Return the [X, Y] coordinate for the center point of the cell that contains the specified text.  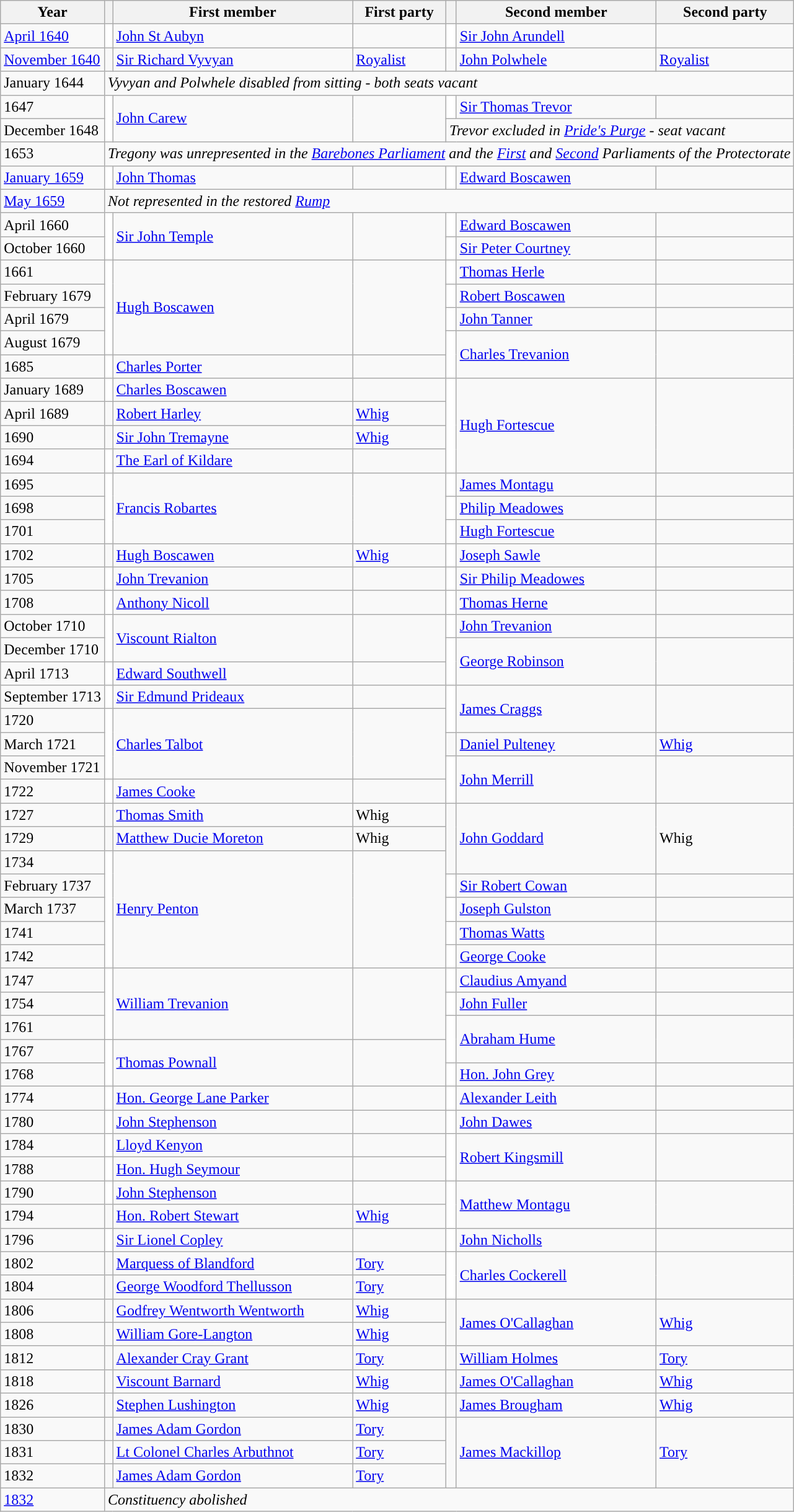
February 1737 [53, 886]
1747 [53, 980]
Godfrey Wentworth Wentworth [233, 1310]
Sir Peter Courtney [556, 248]
1818 [53, 1381]
1727 [53, 815]
Constituency abolished [449, 1500]
1767 [53, 1051]
William Trevanion [233, 1003]
1806 [53, 1310]
1741 [53, 933]
Viscount Barnard [233, 1381]
Claudius Amyand [556, 980]
September 1713 [53, 697]
November 1721 [53, 768]
1694 [53, 461]
1761 [53, 1027]
April 1640 [53, 36]
Sir Richard Vyvyan [233, 60]
James Montagu [556, 484]
Matthew Montagu [556, 1204]
John Nicholls [556, 1240]
1702 [53, 555]
Viscount Rialton [233, 638]
Charles Porter [233, 367]
Edward Southwell [233, 673]
1734 [53, 862]
1701 [53, 531]
John St Aubyn [233, 36]
John Polwhele [556, 60]
Charles Trevanion [556, 355]
John Tanner [556, 319]
Thomas Herne [556, 602]
First member [233, 12]
Year [53, 12]
Charles Boscawen [233, 390]
1647 [53, 107]
Hon. George Lane Parker [233, 1098]
Sir Philip Meadowes [556, 579]
April 1689 [53, 414]
Abraham Hume [556, 1039]
Thomas Smith [233, 815]
John Merrill [556, 780]
Daniel Pulteney [556, 744]
George Robinson [556, 661]
Robert Harley [233, 414]
1690 [53, 437]
Thomas Watts [556, 933]
Thomas Herle [556, 272]
October 1660 [53, 248]
Joseph Gulston [556, 909]
1722 [53, 791]
John Dawes [556, 1122]
The Earl of Kildare [233, 461]
William Gore-Langton [233, 1334]
1790 [53, 1193]
1698 [53, 508]
John Carew [233, 118]
Robert Boscawen [556, 296]
1794 [53, 1216]
1830 [53, 1428]
John Goddard [556, 838]
James Cooke [233, 791]
October 1710 [53, 626]
1812 [53, 1358]
Hon. John Grey [556, 1075]
April 1679 [53, 319]
December 1710 [53, 649]
March 1737 [53, 909]
Marquess of Blandford [233, 1263]
Second member [556, 12]
April 1660 [53, 225]
John Thomas [233, 177]
Philip Meadowes [556, 508]
Sir Lionel Copley [233, 1240]
February 1679 [53, 296]
1831 [53, 1452]
1695 [53, 484]
May 1659 [53, 201]
December 1648 [53, 130]
1708 [53, 602]
Charles Talbot [233, 744]
George Woodford Thellusson [233, 1287]
1774 [53, 1098]
Francis Robartes [233, 508]
January 1689 [53, 390]
April 1713 [53, 673]
James Brougham [556, 1405]
Not represented in the restored Rump [449, 201]
Lloyd Kenyon [233, 1145]
Alexander Cray Grant [233, 1358]
Charles Cockerell [556, 1275]
1796 [53, 1240]
Alexander Leith [556, 1098]
Joseph Sawle [556, 555]
Tregony was unrepresented in the Barebones Parliament and the First and Second Parliaments of the Protectorate [449, 154]
January 1644 [53, 83]
1826 [53, 1405]
First party [399, 12]
1780 [53, 1122]
1653 [53, 154]
1685 [53, 367]
Thomas Pownall [233, 1063]
Sir Edmund Prideaux [233, 697]
1788 [53, 1169]
Lt Colonel Charles Arbuthnot [233, 1452]
1754 [53, 1003]
Vyvyan and Polwhele disabled from sitting - both seats vacant [449, 83]
1729 [53, 838]
August 1679 [53, 343]
Sir John Arundell [556, 36]
Sir Thomas Trevor [556, 107]
1804 [53, 1287]
1705 [53, 579]
Second party [725, 12]
1720 [53, 721]
James Craggs [556, 709]
Trevor excluded in Pride's Purge - seat vacant [620, 130]
1742 [53, 956]
1808 [53, 1334]
Robert Kingsmill [556, 1157]
Sir John Tremayne [233, 437]
March 1721 [53, 744]
Henry Penton [233, 909]
January 1659 [53, 177]
Hon. Hugh Seymour [233, 1169]
1784 [53, 1145]
1768 [53, 1075]
Hon. Robert Stewart [233, 1216]
Sir Robert Cowan [556, 886]
November 1640 [53, 60]
1661 [53, 272]
James Mackillop [556, 1452]
William Holmes [556, 1358]
Anthony Nicoll [233, 602]
George Cooke [556, 956]
Stephen Lushington [233, 1405]
1802 [53, 1263]
Sir John Temple [233, 236]
John Fuller [556, 1003]
Matthew Ducie Moreton [233, 838]
